Determine the [x, y] coordinate at the center of the cell enclosing the given text.  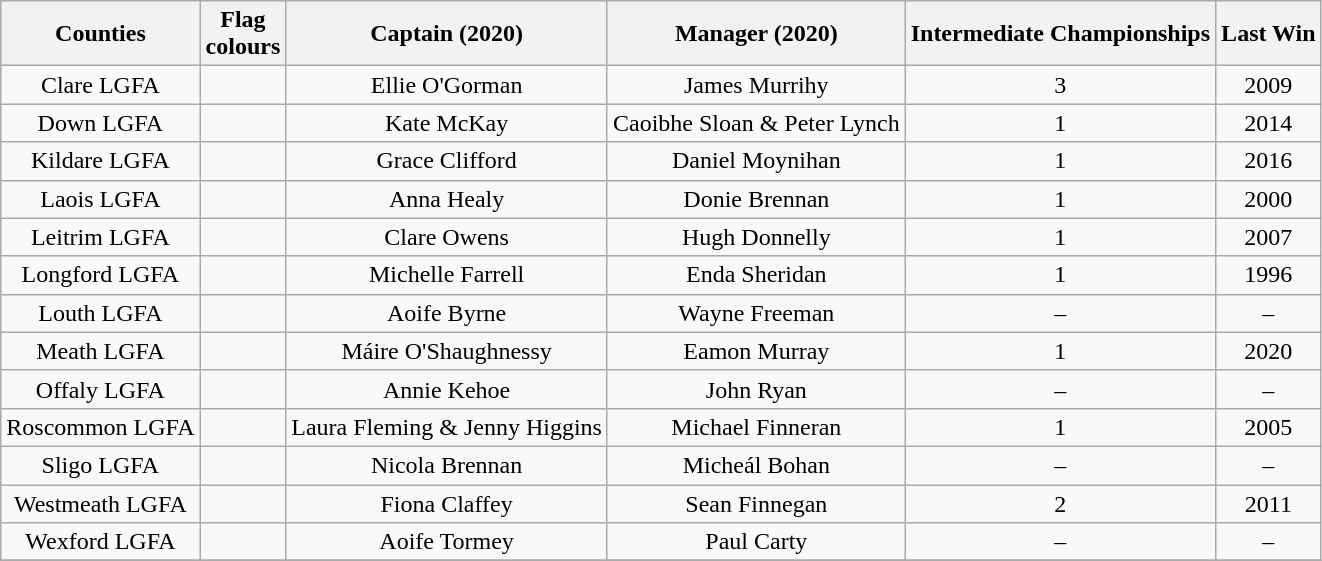
2011 [1269, 503]
Sligo LGFA [100, 465]
Leitrim LGFA [100, 237]
Donie Brennan [756, 199]
Intermediate Championships [1060, 34]
Caoibhe Sloan & Peter Lynch [756, 123]
Offaly LGFA [100, 389]
Micheál Bohan [756, 465]
Aoife Byrne [447, 313]
Paul Carty [756, 542]
Michael Finneran [756, 427]
Louth LGFA [100, 313]
Laois LGFA [100, 199]
Grace Clifford [447, 161]
James Murrihy [756, 85]
2009 [1269, 85]
Daniel Moynihan [756, 161]
Nicola Brennan [447, 465]
2007 [1269, 237]
Annie Kehoe [447, 389]
Down LGFA [100, 123]
Ellie O'Gorman [447, 85]
Máire O'Shaughnessy [447, 351]
Sean Finnegan [756, 503]
Wayne Freeman [756, 313]
Longford LGFA [100, 275]
Enda Sheridan [756, 275]
Clare LGFA [100, 85]
Last Win [1269, 34]
3 [1060, 85]
Eamon Murray [756, 351]
2016 [1269, 161]
2000 [1269, 199]
Manager (2020) [756, 34]
Westmeath LGFA [100, 503]
2005 [1269, 427]
Aoife Tormey [447, 542]
John Ryan [756, 389]
1996 [1269, 275]
Fiona Claffey [447, 503]
Kildare LGFA [100, 161]
2014 [1269, 123]
Laura Fleming & Jenny Higgins [447, 427]
Roscommon LGFA [100, 427]
Meath LGFA [100, 351]
Captain (2020) [447, 34]
Kate McKay [447, 123]
2020 [1269, 351]
Wexford LGFA [100, 542]
Hugh Donnelly [756, 237]
Clare Owens [447, 237]
2 [1060, 503]
Michelle Farrell [447, 275]
Counties [100, 34]
Anna Healy [447, 199]
Flagcolours [243, 34]
